Provide the [x, y] coordinate of the cell's center where the given text is located.  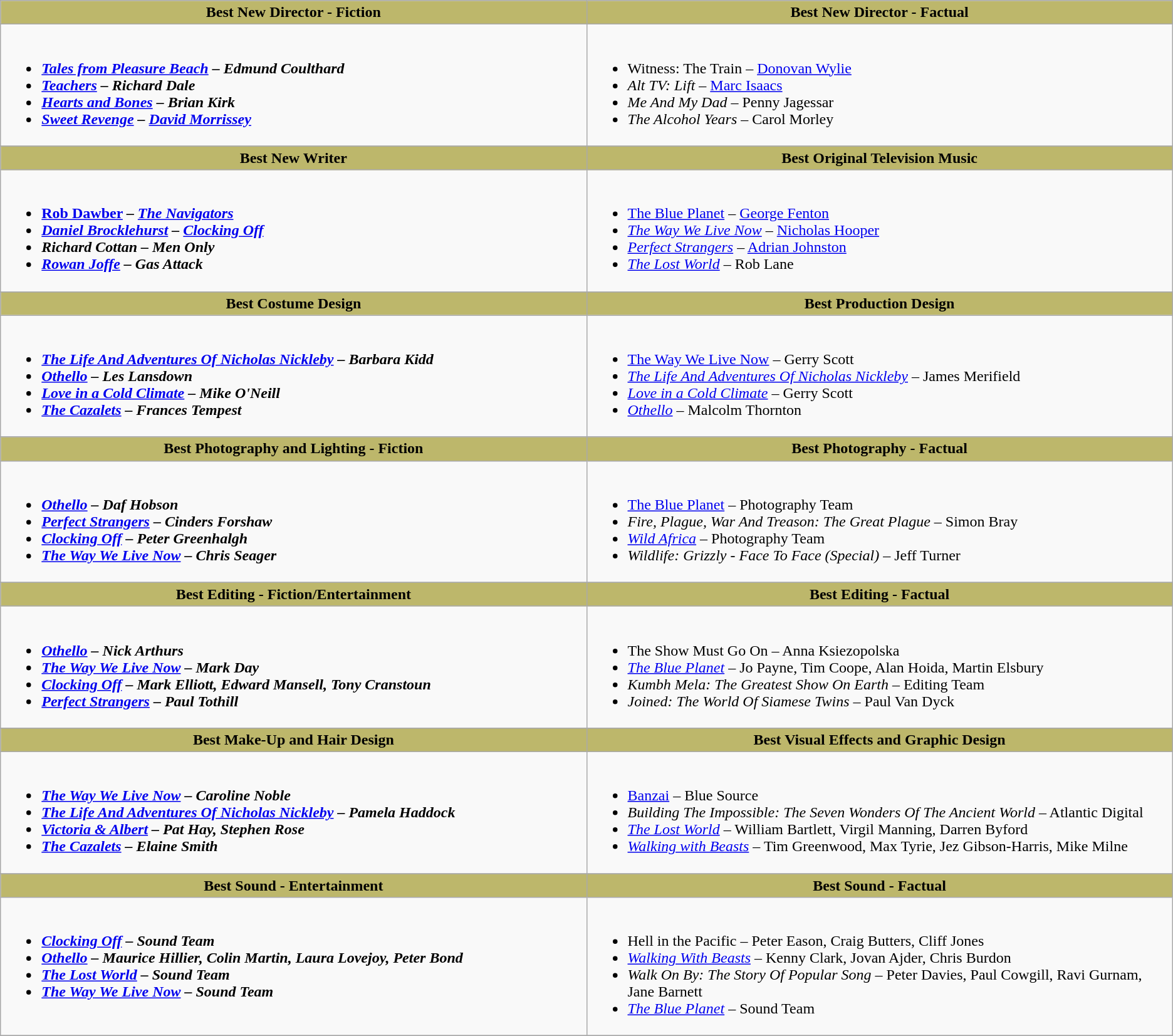
The Blue Planet – George FentonThe Way We Live Now – Nicholas HooperPerfect Strangers – Adrian JohnstonThe Lost World – Rob Lane [880, 231]
Best Visual Effects and Graphic Design [880, 740]
Best New Writer [293, 158]
Othello – Nick ArthursThe Way We Live Now – Mark DayClocking Off – Mark Elliott, Edward Mansell, Tony CranstounPerfect Strangers – Paul Tothill [293, 667]
Best Photography - Factual [880, 449]
Best Editing - Factual [880, 594]
Othello – Daf HobsonPerfect Strangers – Cinders ForshawClocking Off – Peter GreenhalghThe Way We Live Now – Chris Seager [293, 521]
The Life And Adventures Of Nicholas Nickleby – Barbara KiddOthello – Les LansdownLove in a Cold Climate – Mike O'NeillThe Cazalets – Frances Tempest [293, 376]
Tales from Pleasure Beach – Edmund CoulthardTeachers – Richard DaleHearts and Bones – Brian KirkSweet Revenge – David Morrissey [293, 85]
Best Sound - Entertainment [293, 886]
Best Costume Design [293, 303]
Best Make-Up and Hair Design [293, 740]
Best Sound - Factual [880, 886]
Best Production Design [880, 303]
Best Original Television Music [880, 158]
Best Photography and Lighting - Fiction [293, 449]
Best New Director - Fiction [293, 13]
Rob Dawber – The NavigatorsDaniel Brocklehurst – Clocking OffRichard Cottan – Men OnlyRowan Joffe – Gas Attack [293, 231]
Witness: The Train – Donovan WylieAlt TV: Lift – Marc IsaacsMe And My Dad – Penny JagessarThe Alcohol Years – Carol Morley [880, 85]
Best New Director - Factual [880, 13]
Best Editing - Fiction/Entertainment [293, 594]
